Output the [X, Y] coordinate of the center of the cell containing the given text.  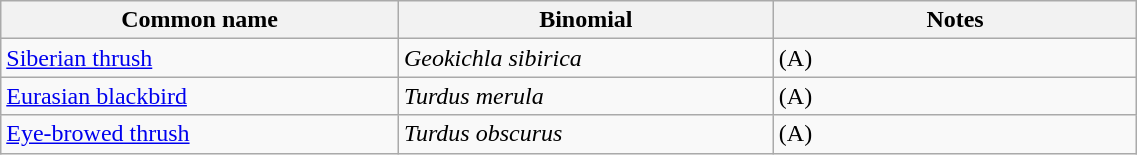
Geokichla sibirica [586, 58]
Eye-browed thrush [200, 134]
Common name [200, 20]
Siberian thrush [200, 58]
Notes [955, 20]
Binomial [586, 20]
Turdus merula [586, 96]
Eurasian blackbird [200, 96]
Turdus obscurus [586, 134]
